For the text-containing cell, return its midpoint in (X, Y) coordinate format. 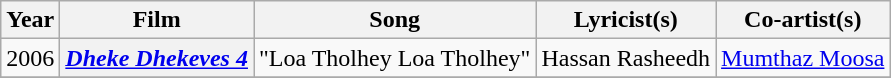
Co-artist(s) (803, 20)
Song (395, 20)
Mumthaz Moosa (803, 58)
Dheke Dhekeves 4 (157, 58)
Hassan Rasheedh (626, 58)
"Loa Tholhey Loa Tholhey" (395, 58)
Year (30, 20)
Lyricist(s) (626, 20)
2006 (30, 58)
Film (157, 20)
